Capture the cell that displays the provided text and extract its [X, Y] central coordinate. 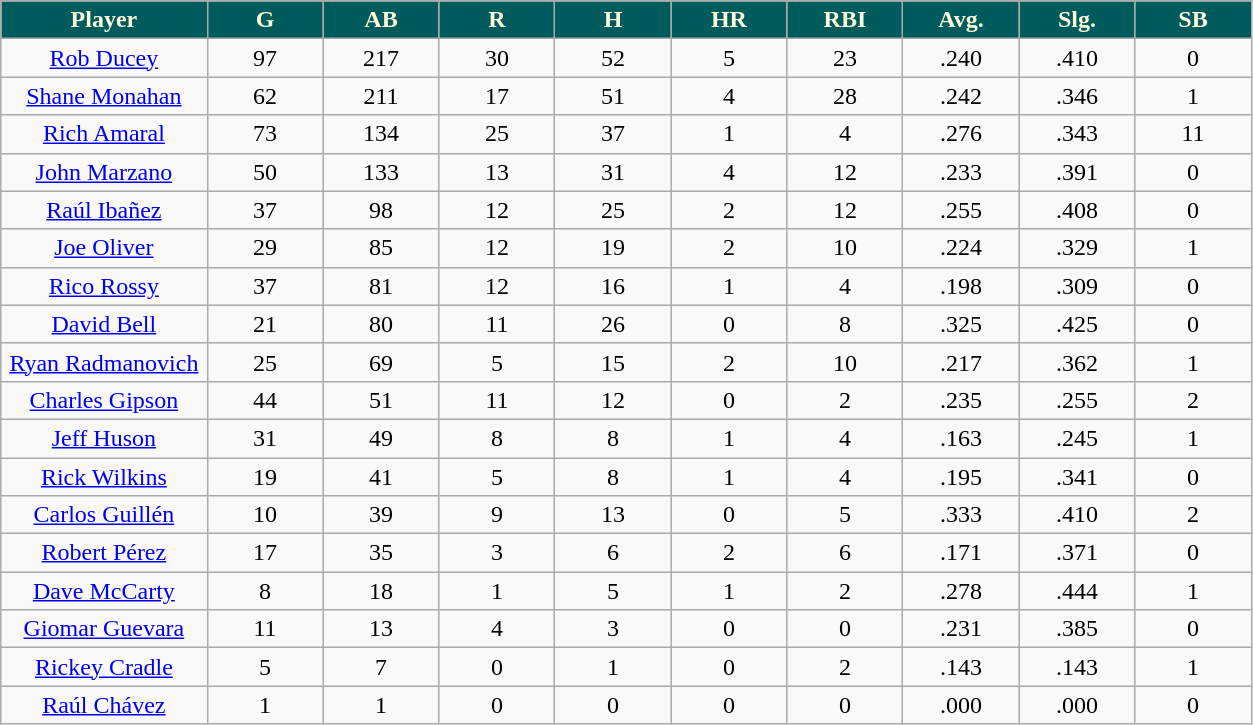
.391 [1077, 172]
Avg. [961, 20]
.346 [1077, 96]
98 [381, 210]
RBI [845, 20]
AB [381, 20]
15 [613, 362]
.343 [1077, 134]
.333 [961, 515]
.171 [961, 553]
Charles Gipson [104, 400]
39 [381, 515]
.371 [1077, 553]
.444 [1077, 591]
26 [613, 324]
30 [497, 58]
50 [265, 172]
.163 [961, 438]
49 [381, 438]
John Marzano [104, 172]
R [497, 20]
Shane Monahan [104, 96]
Rich Amaral [104, 134]
52 [613, 58]
41 [381, 477]
35 [381, 553]
Rico Rossy [104, 286]
.309 [1077, 286]
Jeff Huson [104, 438]
73 [265, 134]
.329 [1077, 248]
Dave McCarty [104, 591]
.385 [1077, 629]
Player [104, 20]
.235 [961, 400]
44 [265, 400]
Carlos Guillén [104, 515]
Raúl Chávez [104, 705]
211 [381, 96]
.198 [961, 286]
.425 [1077, 324]
16 [613, 286]
.245 [1077, 438]
.217 [961, 362]
Slg. [1077, 20]
H [613, 20]
9 [497, 515]
.224 [961, 248]
.240 [961, 58]
SB [1193, 20]
David Bell [104, 324]
Raúl Ibañez [104, 210]
Ryan Radmanovich [104, 362]
23 [845, 58]
.278 [961, 591]
18 [381, 591]
62 [265, 96]
G [265, 20]
Joe Oliver [104, 248]
.362 [1077, 362]
134 [381, 134]
.231 [961, 629]
217 [381, 58]
.276 [961, 134]
81 [381, 286]
29 [265, 248]
21 [265, 324]
.341 [1077, 477]
133 [381, 172]
HR [729, 20]
.242 [961, 96]
.195 [961, 477]
Robert Pérez [104, 553]
Giomar Guevara [104, 629]
7 [381, 667]
Rick Wilkins [104, 477]
.408 [1077, 210]
Rickey Cradle [104, 667]
97 [265, 58]
Rob Ducey [104, 58]
.233 [961, 172]
28 [845, 96]
80 [381, 324]
85 [381, 248]
.325 [961, 324]
69 [381, 362]
